Search for the cell housing the specified text and yield its [X, Y] center coordinate. 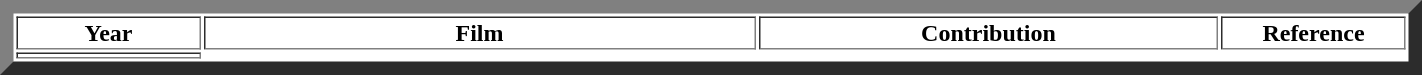
Contribution [988, 32]
Reference [1313, 32]
Year [108, 32]
Film [479, 32]
